Output the [x, y] coordinate of the center of the cell containing the given text.  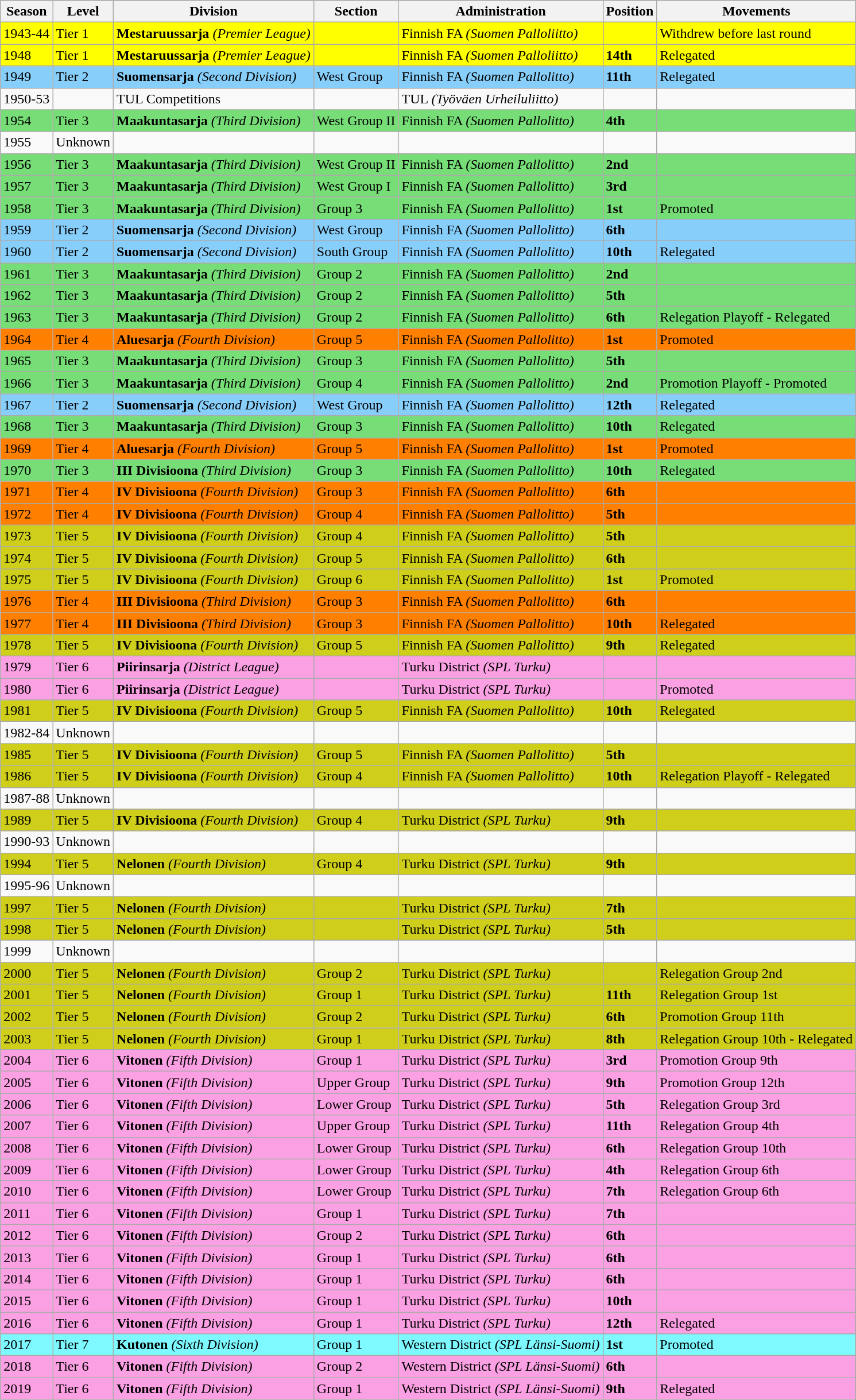
1955 [26, 142]
2010 [26, 1192]
Withdrew before last round [757, 33]
1997 [26, 907]
1969 [26, 448]
1958 [26, 208]
1978 [26, 645]
1963 [26, 318]
1975 [26, 579]
1961 [26, 274]
2007 [26, 1126]
1977 [26, 623]
2017 [26, 1345]
2002 [26, 1017]
2001 [26, 995]
2003 [26, 1039]
Relegation Group 10th [757, 1148]
1987-88 [26, 798]
Season [26, 11]
1994 [26, 864]
Section [356, 11]
Movements [757, 11]
Division [214, 11]
1943-44 [26, 33]
Relegation Group 4th [757, 1126]
Group 6 [356, 579]
South Group [356, 252]
Position [630, 11]
2000 [26, 973]
1954 [26, 121]
2011 [26, 1213]
2015 [26, 1301]
2014 [26, 1279]
TUL (Työväen Urheiluliitto) [501, 99]
1970 [26, 470]
1976 [26, 601]
1986 [26, 776]
2008 [26, 1148]
Promotion Group 11th [757, 1017]
Promotion Group 9th [757, 1061]
Relegation Group 2nd [757, 973]
Promotion Playoff - Promoted [757, 383]
1972 [26, 514]
Level [83, 11]
8th [630, 1039]
2004 [26, 1061]
2013 [26, 1257]
1967 [26, 405]
2005 [26, 1082]
1949 [26, 77]
1959 [26, 230]
2018 [26, 1367]
Relegation Group 1st [757, 995]
Administration [501, 11]
2006 [26, 1104]
Tier 7 [83, 1345]
1990-93 [26, 842]
1950-53 [26, 99]
2016 [26, 1322]
2009 [26, 1170]
2019 [26, 1389]
1979 [26, 667]
1999 [26, 951]
West Group I [356, 186]
1957 [26, 186]
Relegation Group 10th - Relegated [757, 1039]
1966 [26, 383]
1956 [26, 164]
1982-84 [26, 733]
1995-96 [26, 885]
1948 [26, 55]
TUL Competitions [214, 99]
Promotion Group 12th [757, 1082]
1998 [26, 929]
1960 [26, 252]
Kutonen (Sixth Division) [214, 1345]
2012 [26, 1235]
1962 [26, 296]
1971 [26, 492]
1965 [26, 361]
1968 [26, 427]
1964 [26, 339]
1973 [26, 536]
1980 [26, 689]
1981 [26, 711]
14th [630, 55]
1974 [26, 558]
Relegation Group 3rd [757, 1104]
1985 [26, 755]
1989 [26, 820]
